Extract the (X, Y) coordinate from the center of the cell holding the provided text.  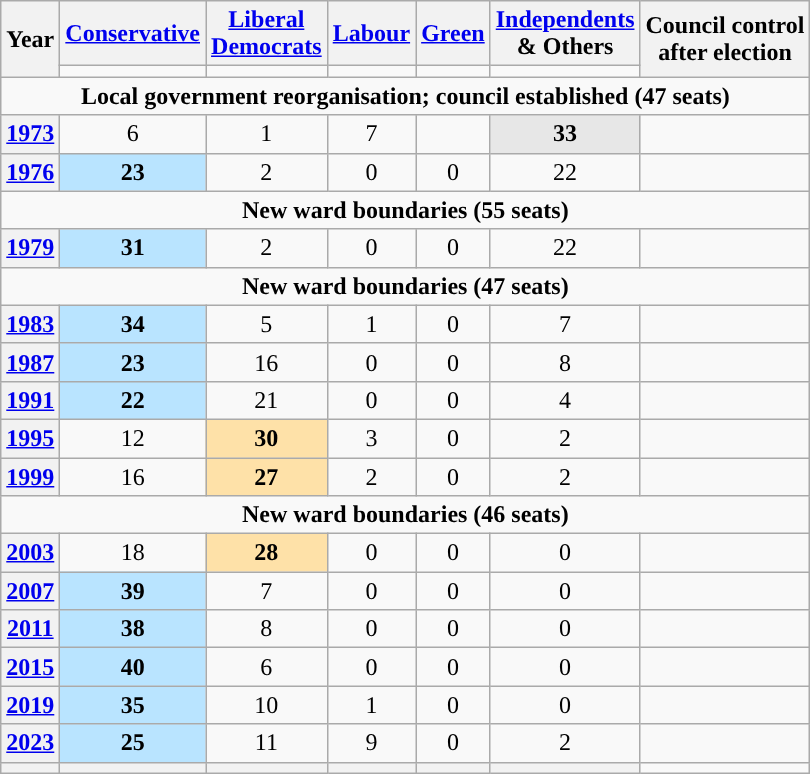
1995 (30, 438)
Independents& Others (565, 34)
38 (133, 629)
Council controlafter election (725, 39)
2011 (30, 629)
2019 (30, 705)
Liberal Democrats (267, 34)
9 (371, 743)
New ward boundaries (55 seats) (406, 210)
39 (133, 591)
10 (267, 705)
27 (267, 477)
12 (133, 438)
4 (565, 400)
31 (133, 248)
34 (133, 324)
2015 (30, 667)
2003 (30, 553)
3 (371, 438)
2007 (30, 591)
11 (267, 743)
1999 (30, 477)
Local government reorganisation; council established (47 seats) (406, 96)
28 (267, 553)
33 (565, 134)
1973 (30, 134)
1983 (30, 324)
25 (133, 743)
1979 (30, 248)
Conservative (133, 34)
Labour (371, 34)
1987 (30, 362)
Year (30, 39)
2023 (30, 743)
35 (133, 705)
30 (267, 438)
5 (267, 324)
1976 (30, 172)
18 (133, 553)
1991 (30, 400)
New ward boundaries (46 seats) (406, 515)
Green (454, 34)
21 (267, 400)
New ward boundaries (47 seats) (406, 286)
40 (133, 667)
